Detect which cell encompasses the target text, then output its [X, Y] center coordinate. 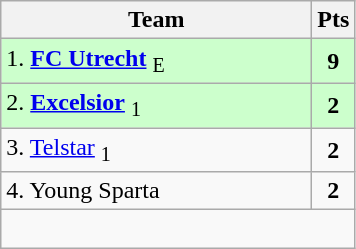
9 [334, 61]
Pts [334, 20]
3. Telstar 1 [156, 150]
4. Young Sparta [156, 191]
Team [156, 20]
1. FC Utrecht E [156, 61]
2. Excelsior 1 [156, 105]
